Search for the cell housing the specified text and yield its [X, Y] center coordinate. 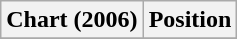
Position [190, 20]
Chart (2006) [72, 20]
